Detect which cell encompasses the target text, then output its [x, y] center coordinate. 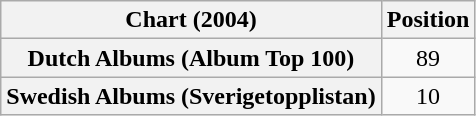
89 [428, 58]
Chart (2004) [191, 20]
Dutch Albums (Album Top 100) [191, 58]
Swedish Albums (Sverigetopplistan) [191, 96]
10 [428, 96]
Position [428, 20]
